Identify which cell holds the provided text, then report its (x, y) central coordinate. 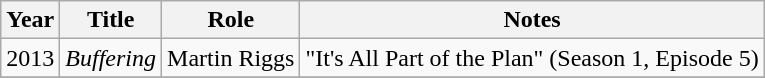
Buffering (111, 58)
"It's All Part of the Plan" (Season 1, Episode 5) (532, 58)
Title (111, 20)
Year (30, 20)
Notes (532, 20)
Role (231, 20)
Martin Riggs (231, 58)
2013 (30, 58)
